Locate the cell with the specified text and output its [X, Y] center coordinate. 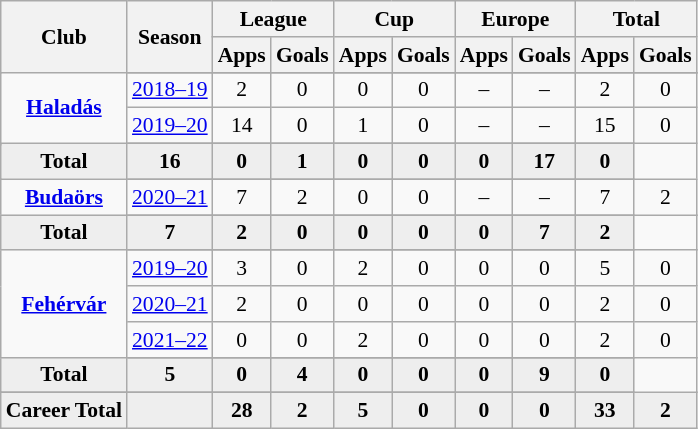
2021–22 [170, 340]
League [274, 19]
Career Total [64, 411]
28 [242, 411]
Haladás [64, 108]
Club [64, 36]
Cup [394, 19]
Fehérvár [64, 304]
14 [242, 126]
15 [605, 126]
33 [605, 411]
Budaörs [64, 197]
4 [302, 375]
Europe [516, 19]
16 [170, 162]
3 [242, 269]
9 [544, 375]
Season [170, 36]
17 [544, 162]
2018–19 [170, 90]
